For the text-containing cell, return its midpoint in [x, y] coordinate format. 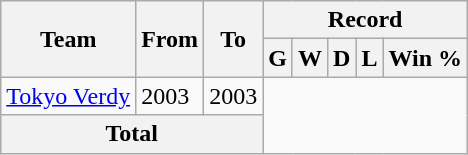
To [234, 39]
Tokyo Verdy [68, 96]
Total [132, 134]
W [310, 58]
D [341, 58]
Record [366, 20]
Win % [426, 58]
Team [68, 39]
From [170, 39]
L [370, 58]
G [278, 58]
